Scan for the cell matching the given text and deliver its [x, y] coordinate at center. 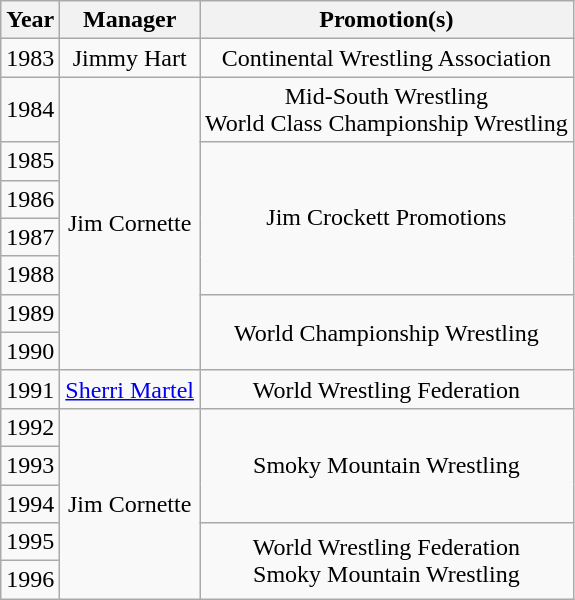
1987 [30, 237]
1990 [30, 351]
1991 [30, 389]
Mid-South WrestlingWorld Class Championship Wrestling [387, 110]
1988 [30, 275]
1996 [30, 580]
1995 [30, 542]
1983 [30, 58]
Jimmy Hart [130, 58]
World Championship Wrestling [387, 332]
1993 [30, 465]
1984 [30, 110]
1989 [30, 313]
1994 [30, 503]
Sherri Martel [130, 389]
1992 [30, 427]
Continental Wrestling Association [387, 58]
Year [30, 20]
Manager [130, 20]
1986 [30, 199]
World Wrestling FederationSmoky Mountain Wrestling [387, 561]
Smoky Mountain Wrestling [387, 465]
World Wrestling Federation [387, 389]
1985 [30, 161]
Promotion(s) [387, 20]
Jim Crockett Promotions [387, 218]
